Locate the cell with the specified text and output its (x, y) center coordinate. 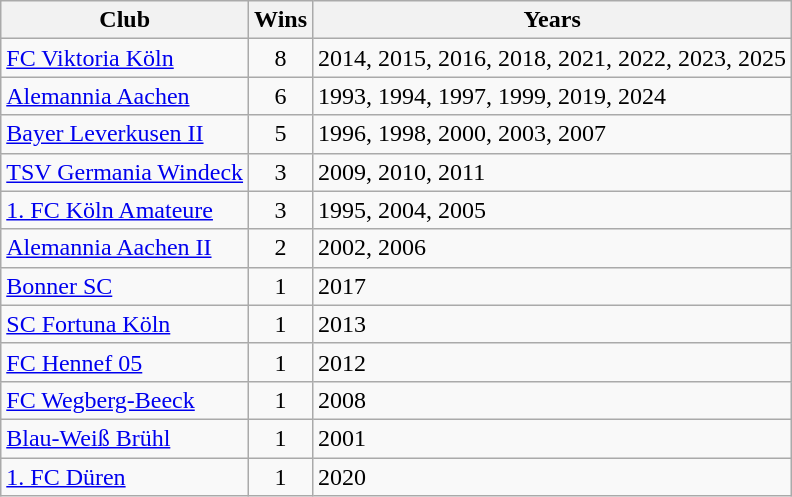
Alemannia Aachen II (125, 248)
2013 (552, 324)
1995, 2004, 2005 (552, 210)
2017 (552, 286)
2002, 2006 (552, 248)
1. FC Köln Amateure (125, 210)
SC Fortuna Köln (125, 324)
FC Viktoria Köln (125, 58)
Years (552, 20)
2012 (552, 362)
Blau-Weiß Brühl (125, 438)
2009, 2010, 2011 (552, 172)
1993, 1994, 1997, 1999, 2019, 2024 (552, 96)
6 (281, 96)
2020 (552, 477)
Wins (281, 20)
8 (281, 58)
1. FC Düren (125, 477)
FC Wegberg-Beeck (125, 400)
2 (281, 248)
Club (125, 20)
Bayer Leverkusen II (125, 134)
2001 (552, 438)
2014, 2015, 2016, 2018, 2021, 2022, 2023, 2025 (552, 58)
2008 (552, 400)
FC Hennef 05 (125, 362)
TSV Germania Windeck (125, 172)
1996, 1998, 2000, 2003, 2007 (552, 134)
5 (281, 134)
Bonner SC (125, 286)
Alemannia Aachen (125, 96)
